Pinpoint the cell where the given text exists, returning its (x, y) midpoint coordinate. 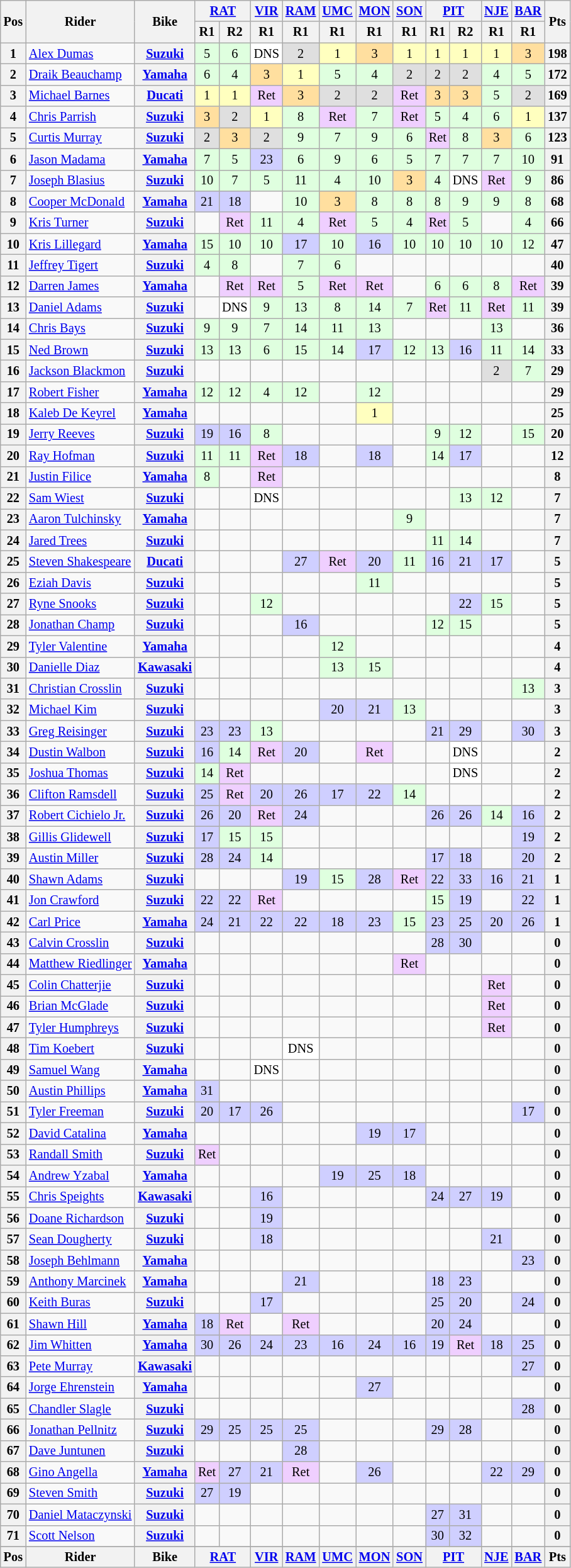
Kaleb De Keyrel (80, 413)
63 (13, 1366)
Chandler Slagle (80, 1409)
42 (13, 922)
Jared Trees (80, 540)
60 (13, 1302)
123 (557, 138)
Jonathan Champ (80, 625)
38 (13, 837)
Joseph Blasius (80, 181)
Jim Whitten (80, 1345)
Matthew Riedlinger (80, 964)
Darren James (80, 286)
198 (557, 53)
Daniel Mataczynski (80, 1515)
Tim Koebert (80, 1049)
Michael Barnes (80, 96)
Kris Turner (80, 223)
Curtis Murray (80, 138)
Austin Phillips (80, 1091)
Sean Dougherty (80, 1239)
Ryne Snooks (80, 604)
Jorge Ehrenstein (80, 1387)
53 (13, 1155)
43 (13, 943)
46 (13, 1006)
70 (13, 1515)
64 (13, 1387)
172 (557, 74)
137 (557, 117)
Chris Parrish (80, 117)
Michael Kim (80, 710)
56 (13, 1218)
45 (13, 985)
Tyler Freeman (80, 1112)
Dustin Walbon (80, 752)
41 (13, 900)
Cooper McDonald (80, 201)
Justin Filice (80, 477)
Gillis Glidewell (80, 837)
Pete Murray (80, 1366)
49 (13, 1070)
Joshua Thomas (80, 773)
Greg Reisinger (80, 731)
Jeffrey Tigert (80, 265)
Shawn Adams (80, 879)
Jon Crawford (80, 900)
Colin Chatterjie (80, 985)
61 (13, 1324)
Chris Bays (80, 328)
Jason Madama (80, 159)
Steven Shakespeare (80, 561)
50 (13, 1091)
Chris Speights (80, 1197)
54 (13, 1175)
Gino Angella (80, 1472)
Kris Lillegard (80, 244)
Alex Dumas (80, 53)
Eziah Davis (80, 583)
67 (13, 1451)
44 (13, 964)
Dave Juntunen (80, 1451)
58 (13, 1260)
Draik Beauchamp (80, 74)
Tyler Humphreys (80, 1028)
69 (13, 1493)
Joseph Behlmann (80, 1260)
Tyler Valentine (80, 646)
Sam Wiest (80, 498)
169 (557, 96)
48 (13, 1049)
Austin Miller (80, 858)
Scott Nelson (80, 1536)
Jerry Reeves (80, 434)
35 (13, 773)
Ned Brown (80, 350)
Andrew Yzabal (80, 1175)
Christian Crosslin (80, 688)
86 (557, 181)
57 (13, 1239)
55 (13, 1197)
Robert Fisher (80, 392)
Samuel Wang (80, 1070)
59 (13, 1282)
62 (13, 1345)
Jonathan Pellnitz (80, 1430)
65 (13, 1409)
Daniel Adams (80, 308)
51 (13, 1112)
Anthony Marcinek (80, 1282)
Danielle Diaz (80, 668)
52 (13, 1133)
David Catalina (80, 1133)
Robert Cichielo Jr. (80, 815)
Jackson Blackmon (80, 371)
Brian McGlade (80, 1006)
Steven Smith (80, 1493)
Carl Price (80, 922)
Ray Hofman (80, 456)
Shawn Hill (80, 1324)
Calvin Crosslin (80, 943)
Clifton Ramsdell (80, 795)
91 (557, 159)
Keith Buras (80, 1302)
Randall Smith (80, 1155)
37 (13, 815)
34 (13, 752)
Aaron Tulchinsky (80, 519)
Doane Richardson (80, 1218)
71 (13, 1536)
